Output the [X, Y] coordinate of the center of the cell containing the given text.  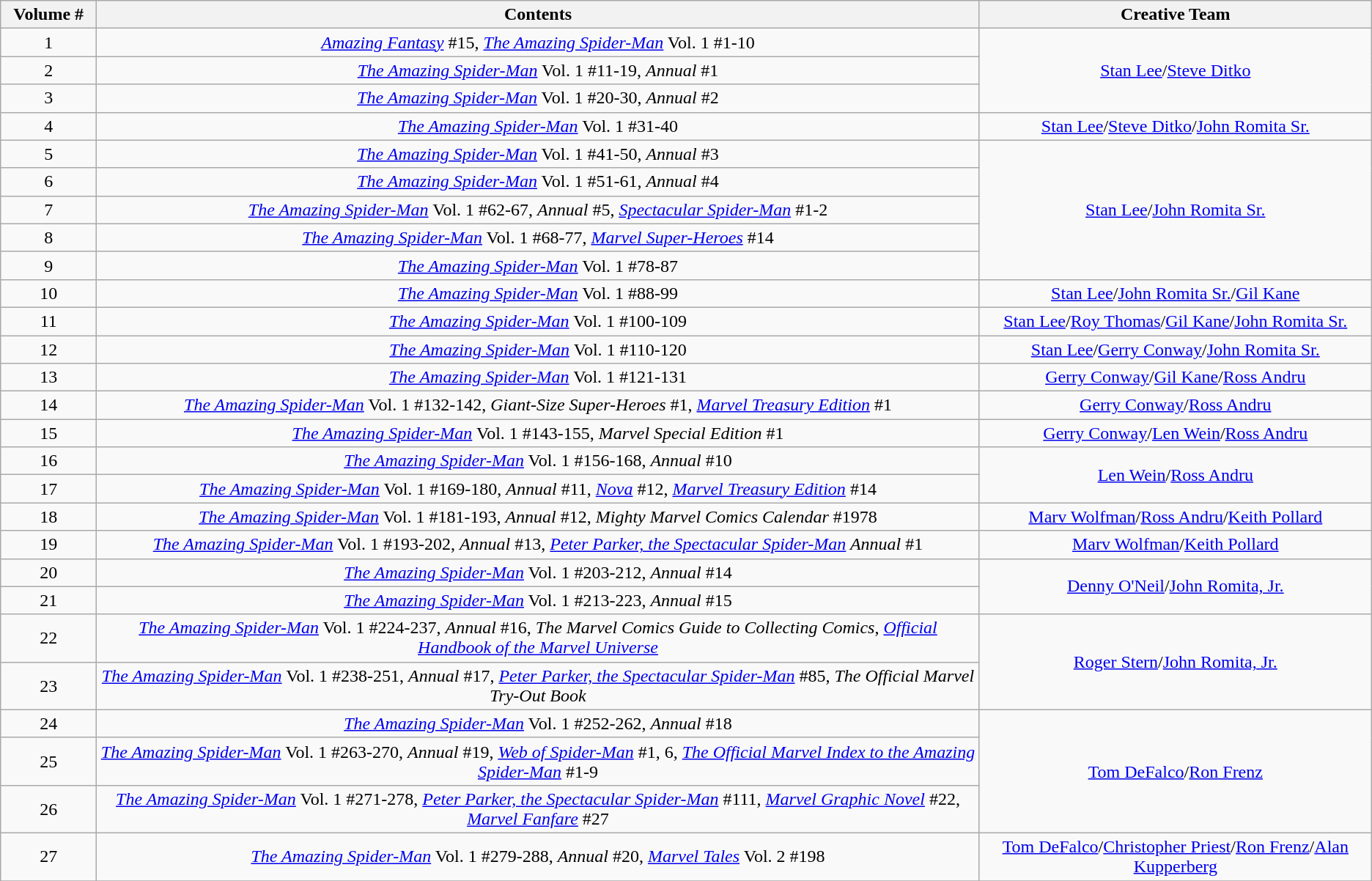
Stan Lee/Gerry Conway/John Romita Sr. [1176, 350]
The Amazing Spider-Man Vol. 1 #238-251, Annual #17, Peter Parker, the Spectacular Spider-Man #85, The Official Marvel Try-Out Book [538, 686]
The Amazing Spider-Man Vol. 1 #121-131 [538, 377]
6 [48, 182]
Creative Team [1176, 15]
Stan Lee/Steve Ditko/John Romita Sr. [1176, 126]
11 [48, 321]
4 [48, 126]
19 [48, 545]
The Amazing Spider-Man Vol. 1 #11-19, Annual #1 [538, 70]
2 [48, 70]
The Amazing Spider-Man Vol. 1 #88-99 [538, 293]
Tom DeFalco/Christopher Priest/Ron Frenz/Alan Kupperberg [1176, 856]
The Amazing Spider-Man Vol. 1 #68-77, Marvel Super-Heroes #14 [538, 237]
13 [48, 377]
27 [48, 856]
Amazing Fantasy #15, The Amazing Spider-Man Vol. 1 #1-10 [538, 43]
24 [48, 723]
Volume # [48, 15]
17 [48, 489]
21 [48, 600]
7 [48, 210]
Stan Lee/John Romita Sr. [1176, 210]
25 [48, 761]
The Amazing Spider-Man Vol. 1 #169-180, Annual #11, Nova #12, Marvel Treasury Edition #14 [538, 489]
The Amazing Spider-Man Vol. 1 #31-40 [538, 126]
The Amazing Spider-Man Vol. 1 #271-278, Peter Parker, the Spectacular Spider-Man #111, Marvel Graphic Novel #22, Marvel Fanfare #27 [538, 809]
Tom DeFalco/Ron Frenz [1176, 771]
The Amazing Spider-Man Vol. 1 #62-67, Annual #5, Spectacular Spider-Man #1-2 [538, 210]
20 [48, 572]
14 [48, 405]
Stan Lee/John Romita Sr./Gil Kane [1176, 293]
The Amazing Spider-Man Vol. 1 #132-142, Giant-Size Super-Heroes #1, Marvel Treasury Edition #1 [538, 405]
The Amazing Spider-Man Vol. 1 #41-50, Annual #3 [538, 154]
18 [48, 517]
5 [48, 154]
3 [48, 98]
Denny O'Neil/John Romita, Jr. [1176, 586]
Marv Wolfman/Keith Pollard [1176, 545]
The Amazing Spider-Man Vol. 1 #20-30, Annual #2 [538, 98]
Len Wein/Ross Andru [1176, 475]
Marv Wolfman/Ross Andru/Keith Pollard [1176, 517]
The Amazing Spider-Man Vol. 1 #263-270, Annual #19, Web of Spider-Man #1, 6, The Official Marvel Index to the Amazing Spider-Man #1-9 [538, 761]
The Amazing Spider-Man Vol. 1 #110-120 [538, 350]
Stan Lee/Steve Ditko [1176, 70]
Stan Lee/Roy Thomas/Gil Kane/John Romita Sr. [1176, 321]
Roger Stern/John Romita, Jr. [1176, 662]
Gerry Conway/Len Wein/Ross Andru [1176, 433]
16 [48, 461]
23 [48, 686]
15 [48, 433]
Gerry Conway/Gil Kane/Ross Andru [1176, 377]
22 [48, 638]
The Amazing Spider-Man Vol. 1 #78-87 [538, 265]
The Amazing Spider-Man Vol. 1 #224-237, Annual #16, The Marvel Comics Guide to Collecting Comics, Official Handbook of the Marvel Universe [538, 638]
10 [48, 293]
9 [48, 265]
8 [48, 237]
The Amazing Spider-Man Vol. 1 #193-202, Annual #13, Peter Parker, the Spectacular Spider-Man Annual #1 [538, 545]
The Amazing Spider-Man Vol. 1 #203-212, Annual #14 [538, 572]
The Amazing Spider-Man Vol. 1 #252-262, Annual #18 [538, 723]
The Amazing Spider-Man Vol. 1 #213-223, Annual #15 [538, 600]
The Amazing Spider-Man Vol. 1 #181-193, Annual #12, Mighty Marvel Comics Calendar #1978 [538, 517]
The Amazing Spider-Man Vol. 1 #51-61, Annual #4 [538, 182]
26 [48, 809]
1 [48, 43]
The Amazing Spider-Man Vol. 1 #100-109 [538, 321]
The Amazing Spider-Man Vol. 1 #279-288, Annual #20, Marvel Tales Vol. 2 #198 [538, 856]
Contents [538, 15]
12 [48, 350]
The Amazing Spider-Man Vol. 1 #143-155, Marvel Special Edition #1 [538, 433]
Gerry Conway/Ross Andru [1176, 405]
The Amazing Spider-Man Vol. 1 #156-168, Annual #10 [538, 461]
